Capture the cell that displays the provided text and extract its (X, Y) central coordinate. 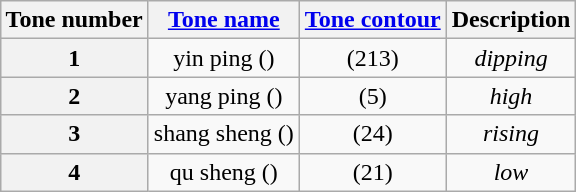
Tone number (74, 20)
(21) (372, 172)
2 (74, 96)
1 (74, 58)
low (511, 172)
rising (511, 134)
3 (74, 134)
(5) (372, 96)
dipping (511, 58)
high (511, 96)
(213) (372, 58)
4 (74, 172)
yin ping () (224, 58)
Tone name (224, 20)
yang ping () (224, 96)
Description (511, 20)
shang sheng () (224, 134)
(24) (372, 134)
qu sheng () (224, 172)
Tone contour (372, 20)
